Provide the [X, Y] coordinate of the cell's center where the given text is located.  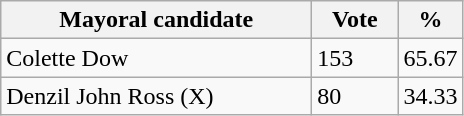
153 [355, 58]
Colette Dow [156, 58]
Mayoral candidate [156, 20]
80 [355, 96]
65.67 [430, 58]
Denzil John Ross (X) [156, 96]
% [430, 20]
Vote [355, 20]
34.33 [430, 96]
